Return [X, Y] of the center of cell containing provided text 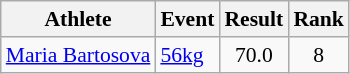
70.0 [254, 55]
Result [254, 19]
Event [187, 19]
56kg [187, 55]
Rank [318, 19]
8 [318, 55]
Athlete [78, 19]
Maria Bartosova [78, 55]
